Scan for the cell matching the given text and deliver its (x, y) coordinate at center. 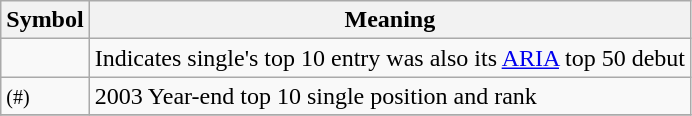
Indicates single's top 10 entry was also its ARIA top 50 debut (390, 58)
2003 Year-end top 10 single position and rank (390, 96)
Symbol (45, 20)
Meaning (390, 20)
(#) (45, 96)
